Find where the given text appears and provide that cell's center as (x, y) coordinate. 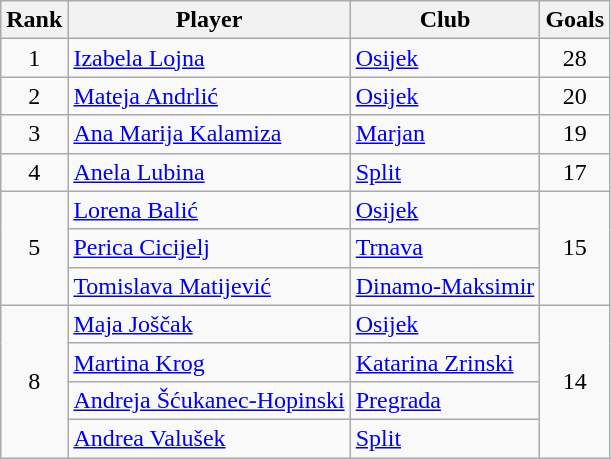
20 (575, 96)
28 (575, 58)
Trnava (445, 248)
17 (575, 172)
Mateja Andrlić (209, 96)
Tomislava Matijević (209, 286)
Pregrada (445, 400)
1 (34, 58)
Club (445, 20)
14 (575, 381)
Maja Joščak (209, 324)
Goals (575, 20)
Dinamo-Maksimir (445, 286)
Andreja Šćukanec-Hopinski (209, 400)
Katarina Zrinski (445, 362)
Andrea Valušek (209, 438)
8 (34, 381)
5 (34, 248)
19 (575, 134)
Ana Marija Kalamiza (209, 134)
Player (209, 20)
Rank (34, 20)
Marjan (445, 134)
15 (575, 248)
Martina Krog (209, 362)
2 (34, 96)
4 (34, 172)
Perica Cicijelj (209, 248)
Lorena Balić (209, 210)
3 (34, 134)
Izabela Lojna (209, 58)
Anela Lubina (209, 172)
